Provide the (X, Y) coordinate of the cell's center where the given text is located.  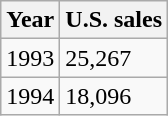
18,096 (114, 96)
Year (30, 20)
U.S. sales (114, 20)
25,267 (114, 58)
1994 (30, 96)
1993 (30, 58)
